Provide the (X, Y) coordinate of the cell's center where the given text is located.  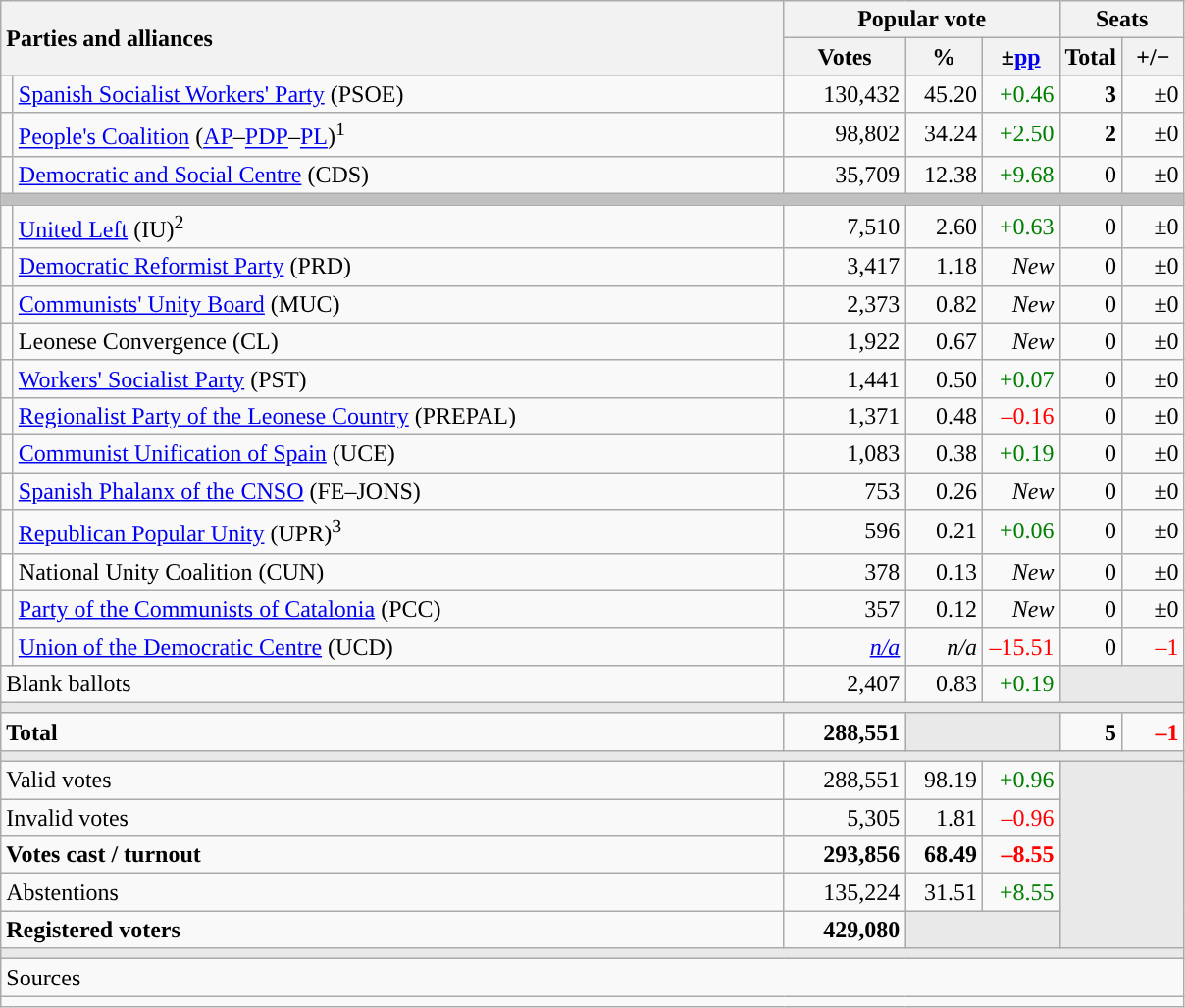
+0.07 (1020, 378)
5 (1091, 731)
1.81 (944, 818)
135,224 (845, 892)
Democratic and Social Centre (CDS) (398, 175)
Parties and alliances (392, 38)
+9.68 (1020, 175)
Democratic Reformist Party (PRD) (398, 267)
293,856 (845, 855)
3,417 (845, 267)
–0.96 (1020, 818)
429,080 (845, 930)
Votes cast / turnout (392, 855)
596 (845, 531)
0.82 (944, 304)
5,305 (845, 818)
1,922 (845, 341)
31.51 (944, 892)
+0.46 (1020, 94)
Spanish Socialist Workers' Party (PSOE) (398, 94)
0.67 (944, 341)
+0.96 (1020, 781)
Abstentions (392, 892)
98,802 (845, 135)
68.49 (944, 855)
1,083 (845, 453)
Communist Unification of Spain (UCE) (398, 453)
1,371 (845, 416)
% (944, 57)
Popular vote (922, 20)
0.12 (944, 609)
2,373 (845, 304)
±pp (1020, 57)
357 (845, 609)
Regionalist Party of the Leonese Country (PREPAL) (398, 416)
People's Coalition (AP–PDP–PL)1 (398, 135)
2.60 (944, 227)
Sources (592, 978)
378 (845, 572)
–0.16 (1020, 416)
2 (1091, 135)
+0.06 (1020, 531)
3 (1091, 94)
130,432 (845, 94)
National Unity Coalition (CUN) (398, 572)
Party of the Communists of Catalonia (PCC) (398, 609)
+2.50 (1020, 135)
Seats (1122, 20)
35,709 (845, 175)
Republican Popular Unity (UPR)3 (398, 531)
–8.55 (1020, 855)
2,407 (845, 683)
34.24 (944, 135)
0.83 (944, 683)
12.38 (944, 175)
Workers' Socialist Party (PST) (398, 378)
Leonese Convergence (CL) (398, 341)
Votes (845, 57)
45.20 (944, 94)
0.38 (944, 453)
0.48 (944, 416)
0.21 (944, 531)
98.19 (944, 781)
0.13 (944, 572)
Union of the Democratic Centre (UCD) (398, 646)
753 (845, 491)
7,510 (845, 227)
Spanish Phalanx of the CNSO (FE–JONS) (398, 491)
Communists' Unity Board (MUC) (398, 304)
1.18 (944, 267)
–15.51 (1020, 646)
Blank ballots (392, 683)
United Left (IU)2 (398, 227)
0.26 (944, 491)
Registered voters (392, 930)
Valid votes (392, 781)
Invalid votes (392, 818)
+8.55 (1020, 892)
1,441 (845, 378)
+/− (1154, 57)
+0.63 (1020, 227)
0.50 (944, 378)
